Output the (X, Y) coordinate of the center of the cell containing the given text.  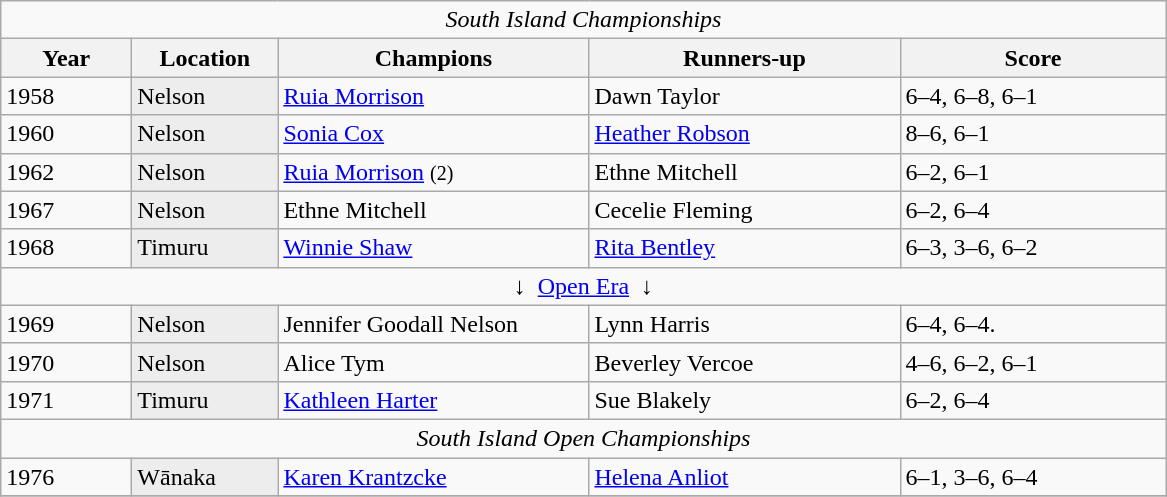
8–6, 6–1 (1033, 134)
6–4, 6–4. (1033, 324)
1958 (66, 96)
Sonia Cox (434, 134)
Champions (434, 58)
Rita Bentley (744, 248)
Year (66, 58)
6–2, 6–1 (1033, 172)
South Island Championships (584, 20)
1969 (66, 324)
Winnie Shaw (434, 248)
1967 (66, 210)
6–3, 3–6, 6–2 (1033, 248)
Ruia Morrison (2) (434, 172)
1960 (66, 134)
Lynn Harris (744, 324)
Dawn Taylor (744, 96)
Ruia Morrison (434, 96)
Sue Blakely (744, 400)
6–1, 3–6, 6–4 (1033, 477)
Jennifer Goodall Nelson (434, 324)
Kathleen Harter (434, 400)
1970 (66, 362)
1968 (66, 248)
1976 (66, 477)
Wānaka (205, 477)
Score (1033, 58)
Karen Krantzcke (434, 477)
Cecelie Fleming (744, 210)
↓ Open Era ↓ (584, 286)
Helena Anliot (744, 477)
4–6, 6–2, 6–1 (1033, 362)
6–4, 6–8, 6–1 (1033, 96)
South Island Open Championships (584, 438)
1962 (66, 172)
Runners-up (744, 58)
Alice Tym (434, 362)
Beverley Vercoe (744, 362)
1971 (66, 400)
Heather Robson (744, 134)
Location (205, 58)
